Capture the cell that displays the provided text and extract its (X, Y) central coordinate. 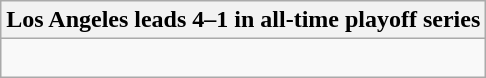
Los Angeles leads 4–1 in all-time playoff series (244, 20)
